Identify which cell holds the provided text, then report its [X, Y] central coordinate. 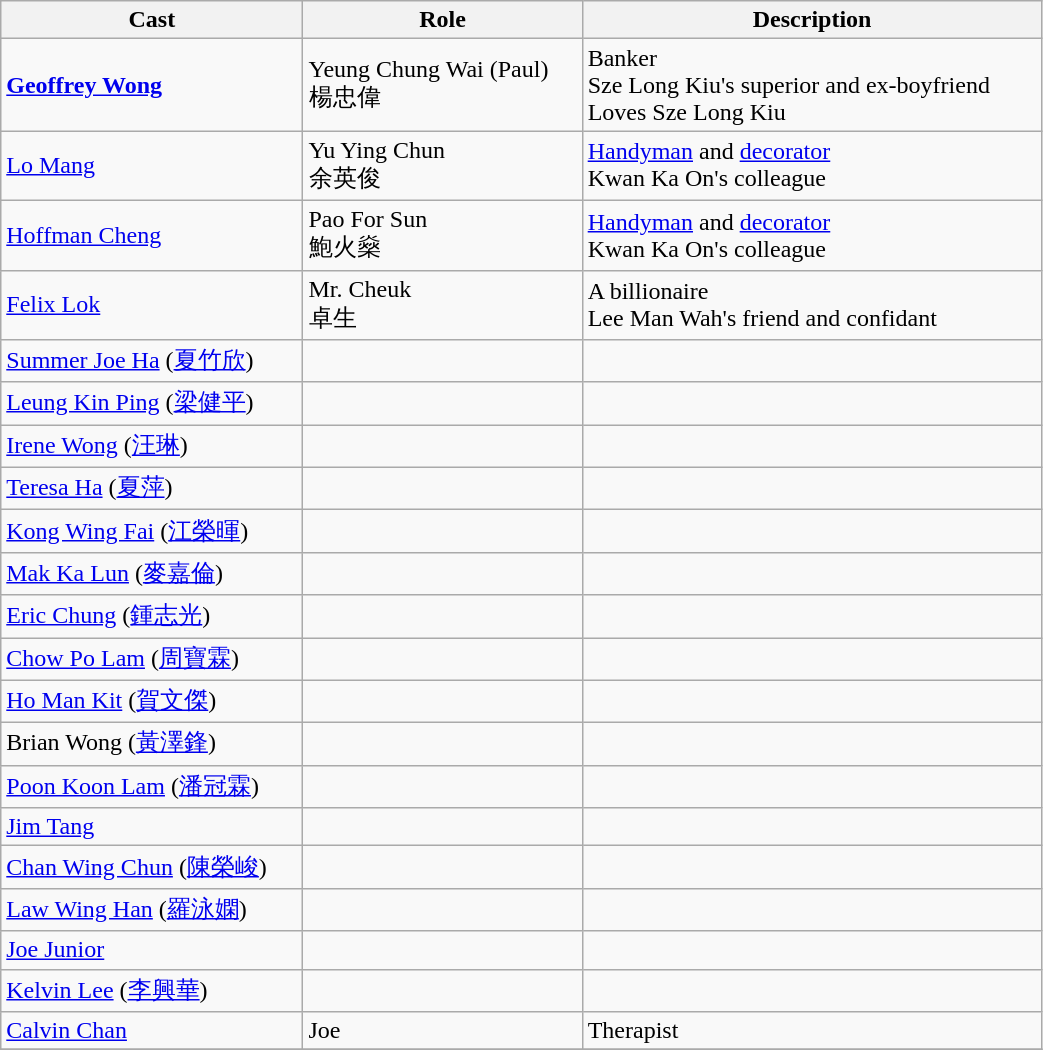
Chan Wing Chun (陳榮峻) [152, 868]
Yeung Chung Wai (Paul)楊忠偉 [442, 85]
Geoffrey Wong [152, 85]
Summer Joe Ha (夏竹欣) [152, 362]
Cast [152, 20]
BankerSze Long Kiu's superior and ex-boyfriendLoves Sze Long Kiu [812, 85]
Law Wing Han (羅泳嫻) [152, 910]
Kelvin Lee (李興華) [152, 990]
Eric Chung (鍾志光) [152, 616]
Mr. Cheuk卓生 [442, 305]
Teresa Ha (夏萍) [152, 488]
Ho Man Kit (賀文傑) [152, 702]
Calvin Chan [152, 1031]
Description [812, 20]
Felix Lok [152, 305]
Brian Wong (黃澤鋒) [152, 744]
Therapist [812, 1031]
Pao For Sun鮑火燊 [442, 235]
Mak Ka Lun (麥嘉倫) [152, 574]
Hoffman Cheng [152, 235]
Irene Wong (汪琳) [152, 446]
Role [442, 20]
Chow Po Lam (周寶霖) [152, 660]
Joe [442, 1031]
Leung Kin Ping (梁健平) [152, 404]
Yu Ying Chun余英俊 [442, 166]
Joe Junior [152, 950]
Poon Koon Lam (潘冠霖) [152, 786]
A billionaireLee Man Wah's friend and confidant [812, 305]
Kong Wing Fai (江榮暉) [152, 532]
Lo Mang [152, 166]
Jim Tang [152, 827]
